Pinpoint the cell where the given text exists, returning its (X, Y) midpoint coordinate. 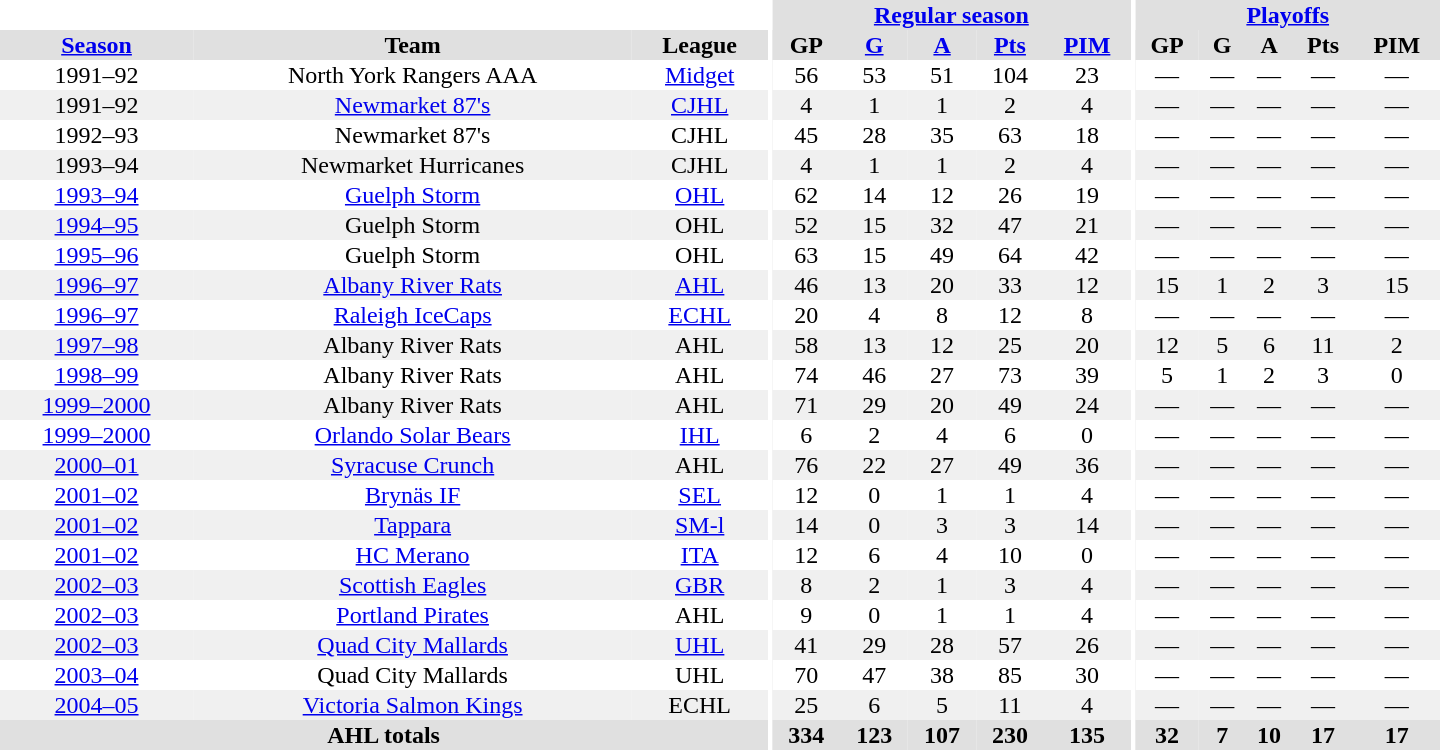
38 (942, 675)
70 (806, 675)
SM-l (700, 525)
64 (1010, 255)
1994–95 (96, 225)
2004–05 (96, 705)
Scottish Eagles (412, 585)
73 (1010, 375)
Playoffs (1288, 15)
76 (806, 465)
2003–04 (96, 675)
Season (96, 45)
22 (874, 465)
52 (806, 225)
62 (806, 195)
58 (806, 345)
HC Merano (412, 555)
18 (1087, 135)
North York Rangers AAA (412, 75)
51 (942, 75)
1997–98 (96, 345)
2000–01 (96, 465)
Raleigh IceCaps (412, 315)
7 (1222, 735)
30 (1087, 675)
GBR (700, 585)
1998–99 (96, 375)
Portland Pirates (412, 615)
56 (806, 75)
36 (1087, 465)
Regular season (951, 15)
Team (412, 45)
Syracuse Crunch (412, 465)
230 (1010, 735)
1992–93 (96, 135)
IHL (700, 435)
57 (1010, 645)
AHL totals (384, 735)
123 (874, 735)
Brynäs IF (412, 495)
74 (806, 375)
45 (806, 135)
104 (1010, 75)
23 (1087, 75)
35 (942, 135)
53 (874, 75)
Tappara (412, 525)
24 (1087, 405)
1995–96 (96, 255)
107 (942, 735)
SEL (700, 495)
Victoria Salmon Kings (412, 705)
135 (1087, 735)
19 (1087, 195)
League (700, 45)
71 (806, 405)
33 (1010, 285)
ITA (700, 555)
Midget (700, 75)
21 (1087, 225)
85 (1010, 675)
41 (806, 645)
39 (1087, 375)
334 (806, 735)
42 (1087, 255)
Orlando Solar Bears (412, 435)
Newmarket Hurricanes (412, 165)
9 (806, 615)
